Return the [x, y] coordinate for the center point of the cell that contains the specified text.  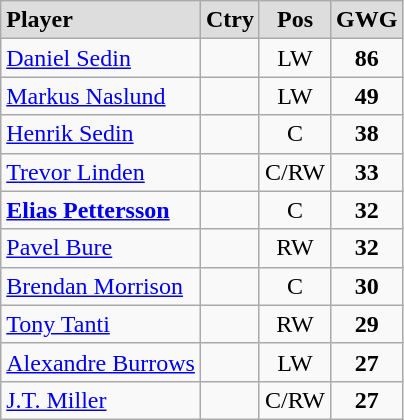
29 [367, 324]
38 [367, 134]
Alexandre Burrows [101, 362]
30 [367, 286]
Daniel Sedin [101, 58]
Pos [294, 20]
33 [367, 172]
Brendan Morrison [101, 286]
J.T. Miller [101, 400]
Henrik Sedin [101, 134]
Pavel Bure [101, 248]
Tony Tanti [101, 324]
Trevor Linden [101, 172]
GWG [367, 20]
Player [101, 20]
86 [367, 58]
Elias Pettersson [101, 210]
49 [367, 96]
Markus Naslund [101, 96]
Ctry [230, 20]
